Find where the given text appears and provide that cell's center as [x, y] coordinate. 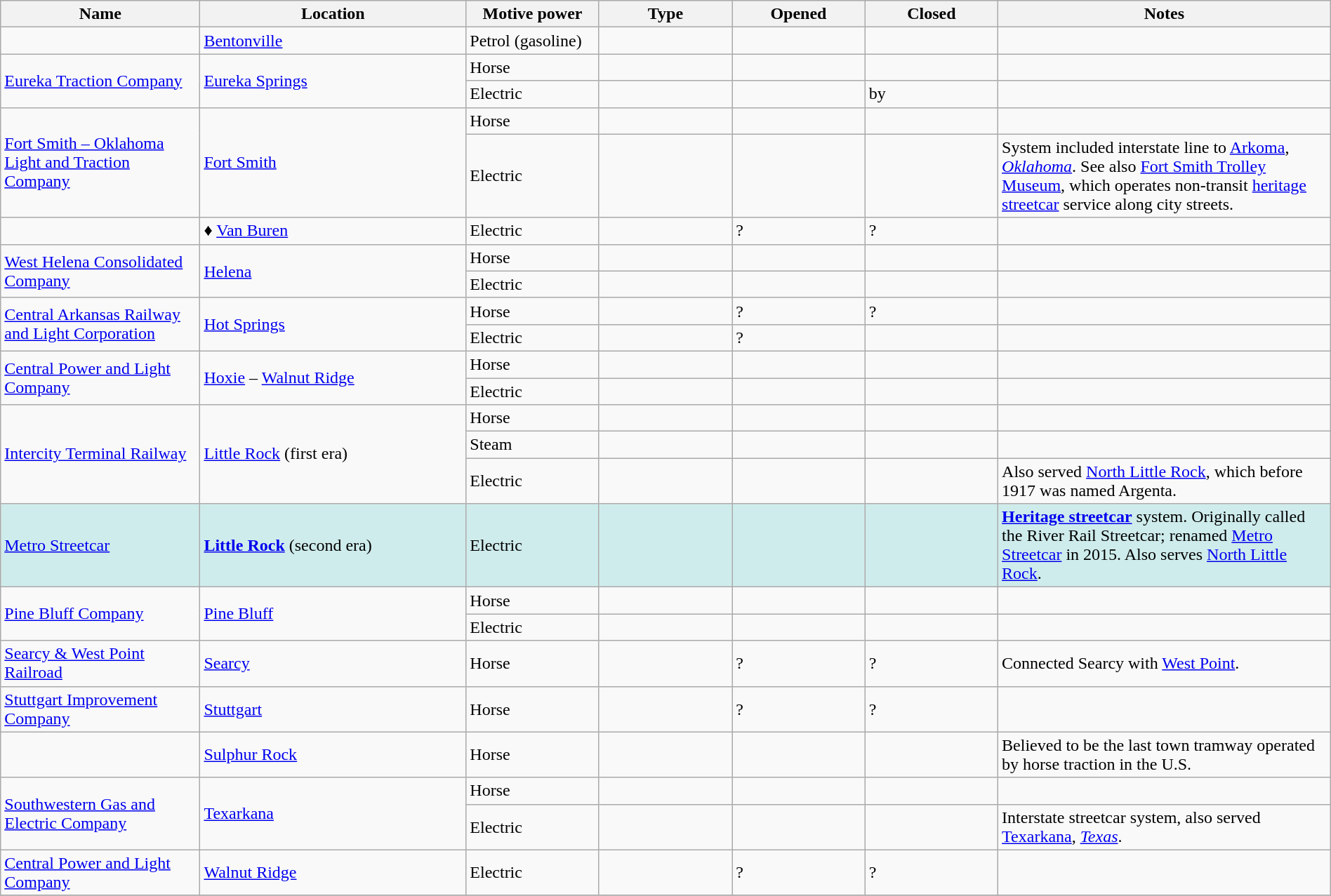
♦ Van Buren [333, 231]
Eureka Springs [333, 81]
Petrol (gasoline) [532, 41]
Metro Streetcar [100, 546]
Bentonville [333, 41]
Interstate streetcar system, also served Texarkana, Texas. [1165, 827]
Walnut Ridge [333, 873]
West Helena Consolidated Company [100, 271]
Notes [1165, 14]
Texarkana [333, 814]
Pine Bluff [333, 614]
by [931, 94]
Opened [799, 14]
Stuttgart Improvement Company [100, 709]
Heritage streetcar system. Originally called the River Rail Streetcar; renamed Metro Streetcar in 2015. Also serves North Little Rock. [1165, 546]
Searcy [333, 664]
Searcy & West Point Railroad [100, 664]
Sulphur Rock [333, 755]
Pine Bluff Company [100, 614]
Central Arkansas Railway and Light Corporation [100, 324]
Type [665, 14]
Motive power [532, 14]
Closed [931, 14]
Little Rock (second era) [333, 546]
Fort Smith – Oklahoma Light and Traction Company [100, 163]
Southwestern Gas and Electric Company [100, 814]
Fort Smith [333, 163]
Little Rock (first era) [333, 455]
Hoxie – Walnut Ridge [333, 377]
Also served North Little Rock, which before 1917 was named Argenta. [1165, 481]
Name [100, 14]
Stuttgart [333, 709]
Steam [532, 445]
Believed to be the last town tramway operated by horse traction in the U.S. [1165, 755]
Hot Springs [333, 324]
Eureka Traction Company [100, 81]
Intercity Terminal Railway [100, 455]
Location [333, 14]
Helena [333, 271]
Connected Searcy with West Point. [1165, 664]
